For the text-containing cell, return its midpoint in (x, y) coordinate format. 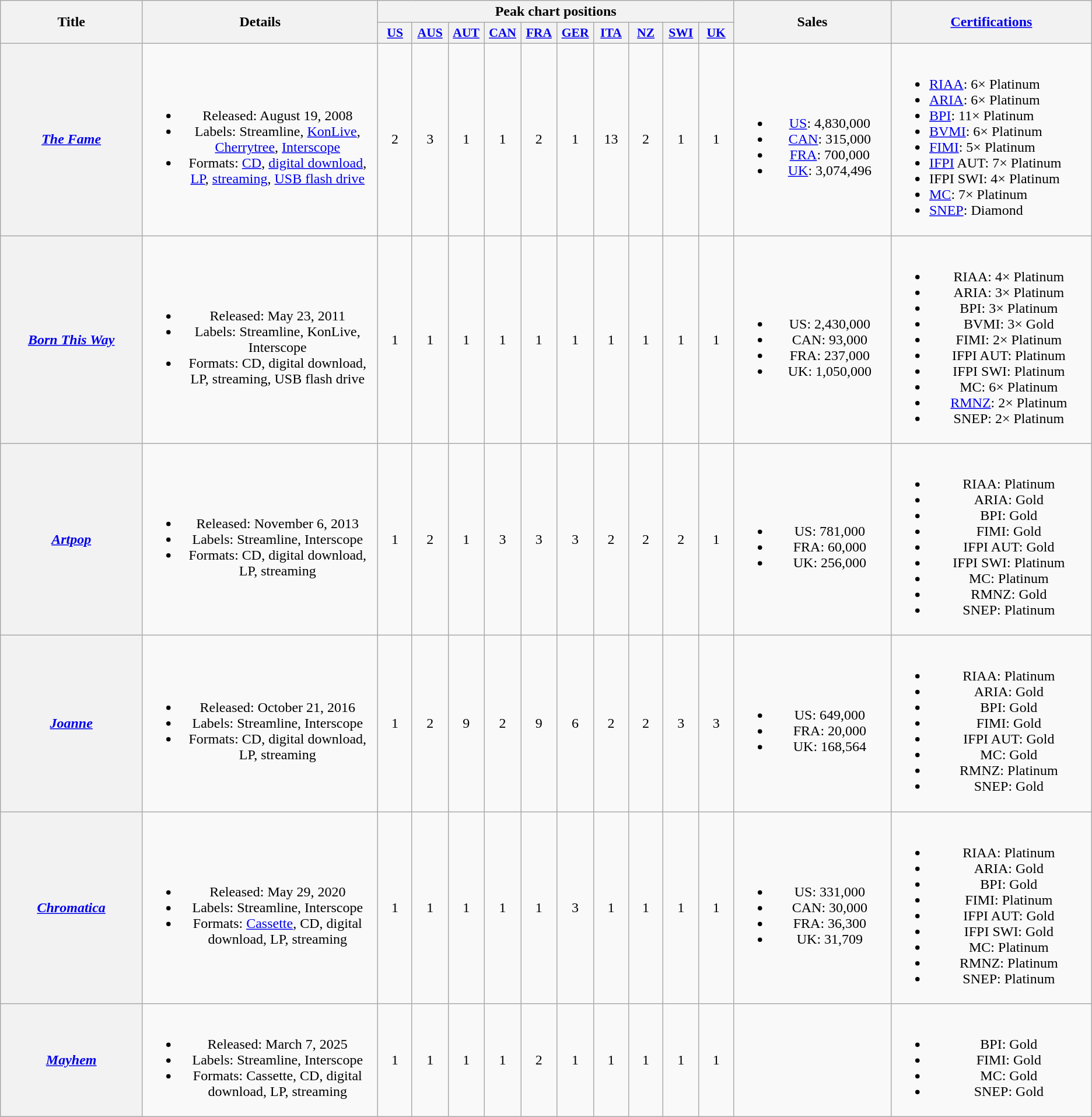
ITA (611, 33)
6 (575, 724)
FRA (539, 33)
GER (575, 33)
Chromatica (71, 908)
NZ (646, 33)
SWI (681, 33)
AUT (466, 33)
US: 2,430,000CAN: 93,000FRA: 237,000UK: 1,050,000 (812, 340)
Released: May 23, 2011Labels: Streamline, KonLive, InterscopeFormats: CD, digital download, LP, streaming, USB flash drive (260, 340)
US: 649,000FRA: 20,000UK: 168,564 (812, 724)
Born This Way (71, 340)
AUS (430, 33)
Released: August 19, 2008Labels: Streamline, KonLive, Cherrytree, InterscopeFormats: CD, digital download, LP, streaming, USB flash drive (260, 139)
Released: May 29, 2020Labels: Streamline, InterscopeFormats: Cassette, CD, digital download, LP, streaming (260, 908)
Peak chart positions (555, 12)
The Fame (71, 139)
Certifications (991, 22)
Released: March 7, 2025Labels: Streamline, InterscopeFormats: Cassette, CD, digital download, LP, streaming (260, 1060)
US (395, 33)
Artpop (71, 539)
RIAA: PlatinumARIA: GoldBPI: GoldFIMI: GoldIFPI AUT: GoldIFPI SWI: PlatinumMC: PlatinumRMNZ: GoldSNEP: Platinum (991, 539)
Title (71, 22)
RIAA: PlatinumARIA: GoldBPI: GoldFIMI: GoldIFPI AUT: GoldMC: GoldRMNZ: PlatinumSNEP: Gold (991, 724)
Sales (812, 22)
UK (716, 33)
Details (260, 22)
US: 331,000CAN: 30,000FRA: 36,300UK: 31,709 (812, 908)
Released: November 6, 2013Labels: Streamline, InterscopeFormats: CD, digital download, LP, streaming (260, 539)
US: 4,830,000CAN: 315,000FRA: 700,000UK: 3,074,496 (812, 139)
13 (611, 139)
BPI: GoldFIMI: GoldMC: GoldSNEP: Gold (991, 1060)
RIAA: PlatinumARIA: GoldBPI: GoldFIMI: PlatinumIFPI AUT: GoldIFPI SWI: GoldMC: PlatinumRMNZ: PlatinumSNEP: Platinum (991, 908)
US: 781,000FRA: 60,000UK: 256,000 (812, 539)
Mayhem (71, 1060)
CAN (503, 33)
Joanne (71, 724)
Released: October 21, 2016Labels: Streamline, InterscopeFormats: CD, digital download, LP, streaming (260, 724)
